Return (x, y) of the center of cell containing provided text 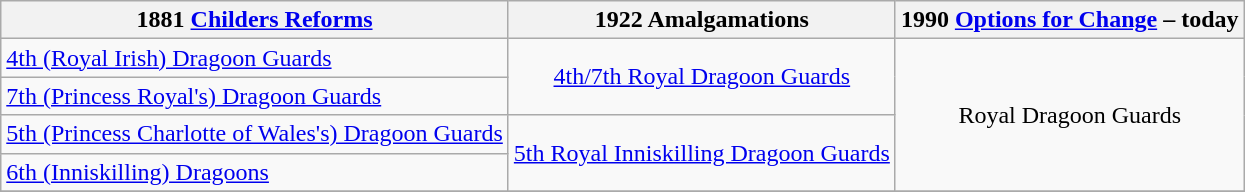
5th Royal Inniskilling Dragoon Guards (702, 153)
Royal Dragoon Guards (1070, 115)
6th (Inniskilling) Dragoons (255, 172)
1990 Options for Change – today (1070, 20)
5th (Princess Charlotte of Wales's) Dragoon Guards (255, 134)
1881 Childers Reforms (255, 20)
7th (Princess Royal's) Dragoon Guards (255, 96)
4th/7th Royal Dragoon Guards (702, 77)
1922 Amalgamations (702, 20)
4th (Royal Irish) Dragoon Guards (255, 58)
